Find where the given text appears and provide that cell's center as [x, y] coordinate. 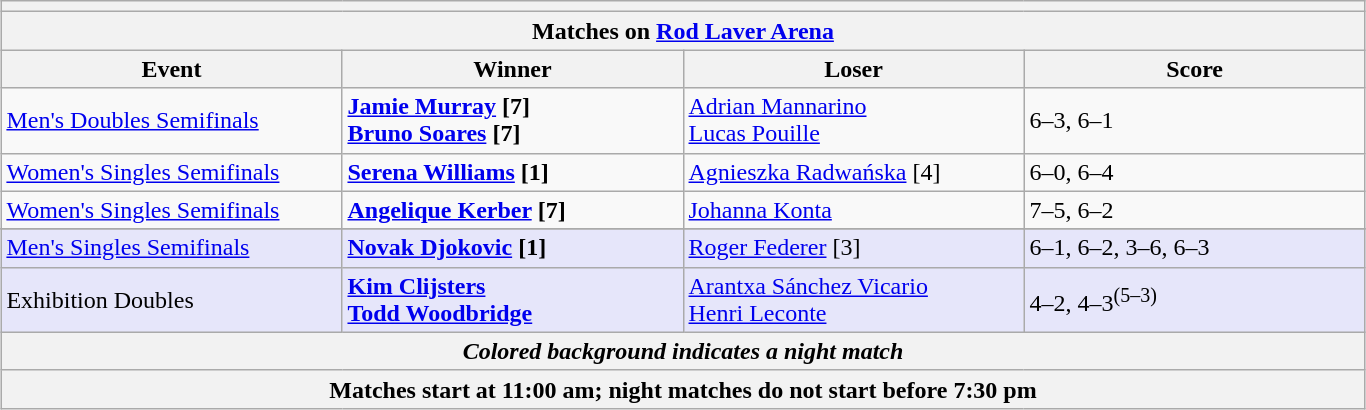
Roger Federer [3] [854, 248]
Agnieszka Radwańska [4] [854, 172]
Men's Singles Semifinals [172, 248]
Score [1194, 69]
Event [172, 69]
Kim Clijsters Todd Woodbridge [512, 300]
4–2, 4–3(5–3) [1194, 300]
7–5, 6–2 [1194, 210]
Men's Doubles Semifinals [172, 120]
6–0, 6–4 [1194, 172]
Johanna Konta [854, 210]
Serena Williams [1] [512, 172]
Arantxa Sánchez Vicario Henri Leconte [854, 300]
6–3, 6–1 [1194, 120]
6–1, 6–2, 3–6, 6–3 [1194, 248]
Winner [512, 69]
Exhibition Doubles [172, 300]
Novak Djokovic [1] [512, 248]
Angelique Kerber [7] [512, 210]
Colored background indicates a night match [683, 351]
Loser [854, 69]
Jamie Murray [7] Bruno Soares [7] [512, 120]
Matches start at 11:00 am; night matches do not start before 7:30 pm [683, 389]
Adrian Mannarino Lucas Pouille [854, 120]
Matches on Rod Laver Arena [683, 31]
